Search for the cell housing the specified text and yield its [X, Y] center coordinate. 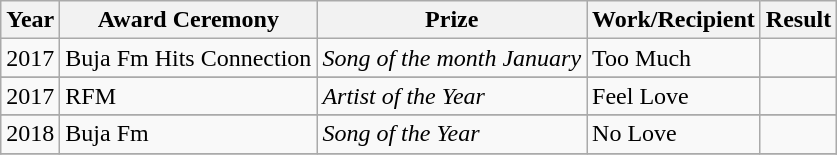
Too Much [674, 58]
Buja Fm [188, 134]
Artist of the Year [452, 96]
RFM [188, 96]
Prize [452, 20]
Feel Love [674, 96]
Result [798, 20]
Song of the Year [452, 134]
Work/Recipient [674, 20]
Year [30, 20]
2018 [30, 134]
Song of the month January [452, 58]
Buja Fm Hits Connection [188, 58]
No Love [674, 134]
Award Ceremony [188, 20]
